From the cell containing the given text, extract its center point as [X, Y] coordinate. 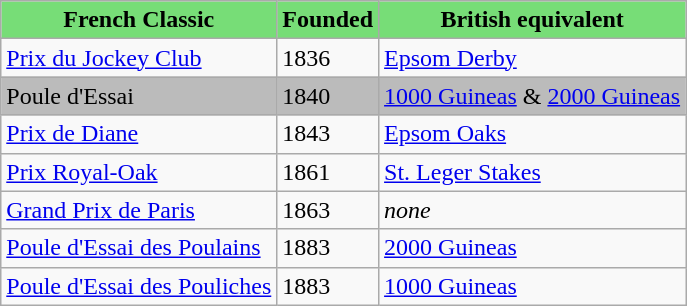
1840 [328, 96]
1000 Guineas & 2000 Guineas [532, 96]
Epsom Derby [532, 58]
Grand Prix de Paris [139, 210]
Prix du Jockey Club [139, 58]
2000 Guineas [532, 248]
British equivalent [532, 20]
none [532, 210]
Poule d'Essai des Pouliches [139, 286]
Poule d'Essai des Poulains [139, 248]
Prix de Diane [139, 134]
Poule d'Essai [139, 96]
1863 [328, 210]
Prix Royal-Oak [139, 172]
Founded [328, 20]
French Classic [139, 20]
1861 [328, 172]
St. Leger Stakes [532, 172]
1000 Guineas [532, 286]
Epsom Oaks [532, 134]
1836 [328, 58]
1843 [328, 134]
